Provide the [x, y] coordinate of the cell's center where the given text is located.  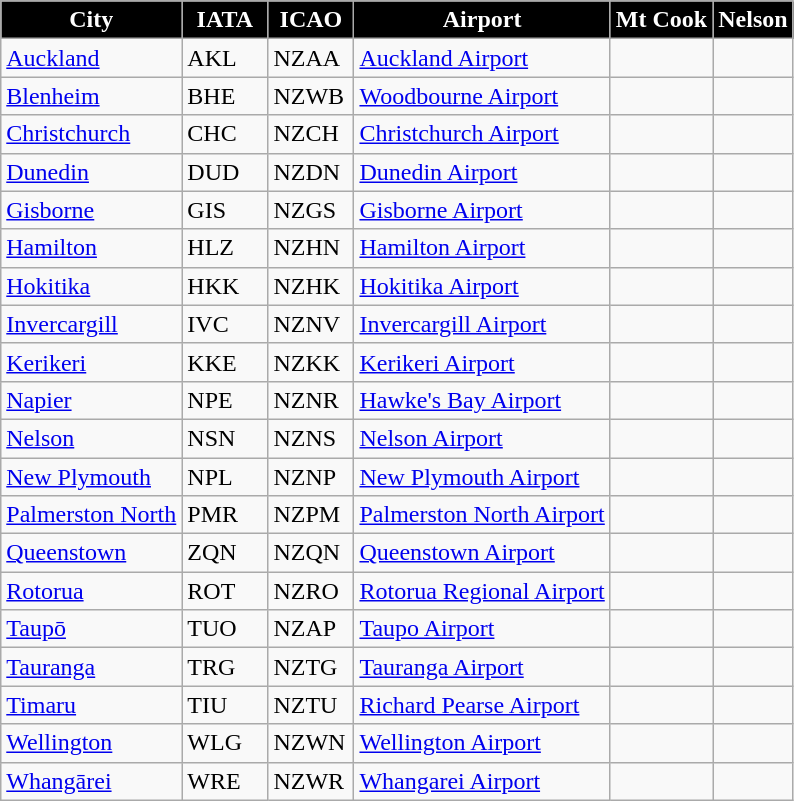
TIU [225, 705]
New Plymouth [92, 477]
Wellington [92, 743]
NZDN [311, 172]
TRG [225, 667]
Blenheim [92, 96]
Tauranga Airport [482, 667]
NZNP [311, 477]
Invercargill Airport [482, 324]
Wellington Airport [482, 743]
NZWB [311, 96]
Hokitika [92, 286]
Taupō [92, 629]
Auckland [92, 58]
HLZ [225, 248]
Rotorua Regional Airport [482, 591]
Gisborne [92, 210]
Queenstown Airport [482, 553]
Airport [482, 20]
KKE [225, 362]
NZPM [311, 515]
Invercargill [92, 324]
Auckland Airport [482, 58]
Napier [92, 400]
Nelson Airport [482, 438]
Rotorua [92, 591]
Tauranga [92, 667]
Queenstown [92, 553]
Taupo Airport [482, 629]
GIS [225, 210]
HKK [225, 286]
Christchurch [92, 134]
NZNR [311, 400]
ROT [225, 591]
NPL [225, 477]
NZHN [311, 248]
DUD [225, 172]
City [92, 20]
Timaru [92, 705]
NZTG [311, 667]
Dunedin Airport [482, 172]
Gisborne Airport [482, 210]
Whangārei [92, 781]
Whangarei Airport [482, 781]
Palmerston North Airport [482, 515]
NZWN [311, 743]
NZAA [311, 58]
NZKK [311, 362]
NZQN [311, 553]
Dunedin [92, 172]
NPE [225, 400]
Hamilton Airport [482, 248]
Hamilton [92, 248]
NZRO [311, 591]
NZHK [311, 286]
TUO [225, 629]
IVC [225, 324]
Mt Cook [661, 20]
PMR [225, 515]
NZCH [311, 134]
Kerikeri Airport [482, 362]
IATA [225, 20]
Hokitika Airport [482, 286]
ZQN [225, 553]
NZAP [311, 629]
WLG [225, 743]
Richard Pearse Airport [482, 705]
NSN [225, 438]
CHC [225, 134]
NZGS [311, 210]
WRE [225, 781]
NZWR [311, 781]
New Plymouth Airport [482, 477]
NZTU [311, 705]
ICAO [311, 20]
AKL [225, 58]
NZNS [311, 438]
BHE [225, 96]
Kerikeri [92, 362]
Christchurch Airport [482, 134]
Woodbourne Airport [482, 96]
NZNV [311, 324]
Hawke's Bay Airport [482, 400]
Palmerston North [92, 515]
